Capture the cell that displays the provided text and extract its (x, y) central coordinate. 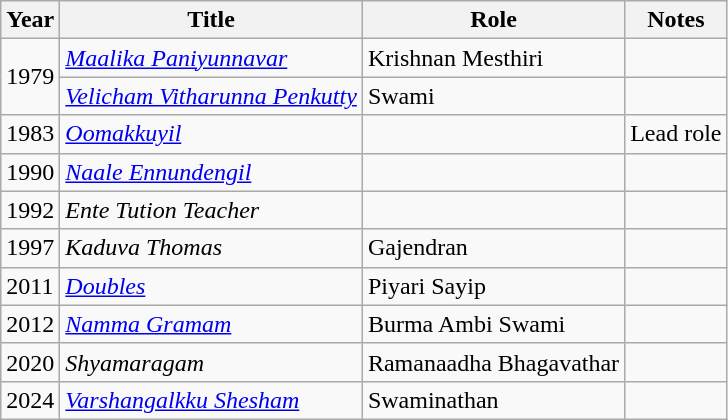
Doubles (212, 286)
Burma Ambi Swami (493, 324)
Oomakkuyil (212, 134)
Ramanaadha Bhagavathar (493, 362)
Kaduva Thomas (212, 248)
2020 (30, 362)
2011 (30, 286)
Title (212, 20)
1990 (30, 172)
Shyamaragam (212, 362)
Role (493, 20)
Namma Gramam (212, 324)
1983 (30, 134)
1997 (30, 248)
Velicham Vitharunna Penkutty (212, 96)
Lead role (676, 134)
Gajendran (493, 248)
Piyari Sayip (493, 286)
Year (30, 20)
Varshangalkku Shesham (212, 400)
Ente Tution Teacher (212, 210)
1992 (30, 210)
Maalika Paniyunnavar (212, 58)
2012 (30, 324)
1979 (30, 77)
2024 (30, 400)
Naale Ennundengil (212, 172)
Swaminathan (493, 400)
Swami (493, 96)
Notes (676, 20)
Krishnan Mesthiri (493, 58)
